Return the (x, y) coordinate for the center point of the cell that contains the specified text.  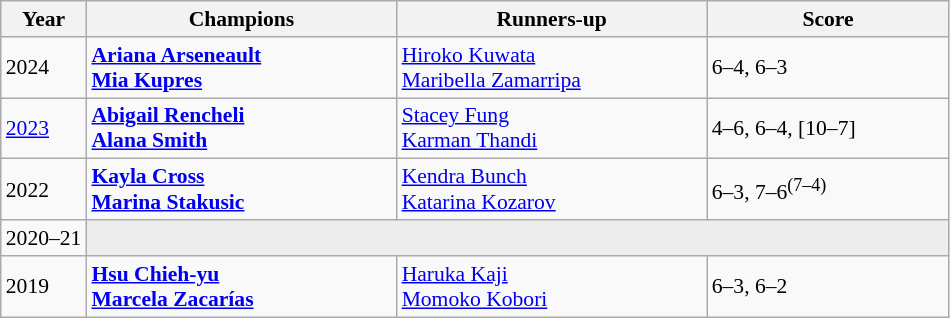
Runners-up (552, 19)
Champions (241, 19)
Hsu Chieh-yu Marcela Zacarías (241, 286)
Hiroko Kuwata Maribella Zamarripa (552, 68)
Kayla Cross Marina Stakusic (241, 190)
Ariana Arseneault Mia Kupres (241, 68)
6–3, 7–6(7–4) (828, 190)
Stacey Fung Karman Thandi (552, 128)
6–3, 6–2 (828, 286)
Score (828, 19)
2023 (44, 128)
2022 (44, 190)
6–4, 6–3 (828, 68)
Year (44, 19)
2024 (44, 68)
Kendra Bunch Katarina Kozarov (552, 190)
Abigail Rencheli Alana Smith (241, 128)
2020–21 (44, 238)
4–6, 6–4, [10–7] (828, 128)
Haruka Kaji Momoko Kobori (552, 286)
2019 (44, 286)
